Provide the [X, Y] coordinate of the cell's center where the given text is located.  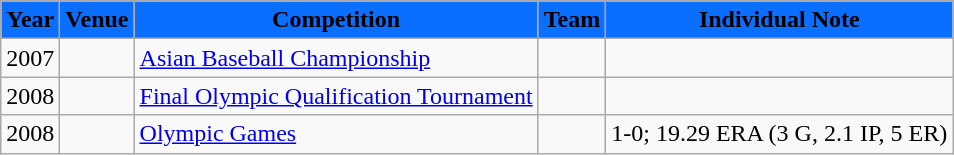
Olympic Games [336, 134]
Venue [97, 20]
Asian Baseball Championship [336, 58]
Final Olympic Qualification Tournament [336, 96]
1-0; 19.29 ERA (3 G, 2.1 IP, 5 ER) [780, 134]
Competition [336, 20]
2007 [30, 58]
Individual Note [780, 20]
Year [30, 20]
Team [572, 20]
